Locate the cell with the specified text and output its [X, Y] center coordinate. 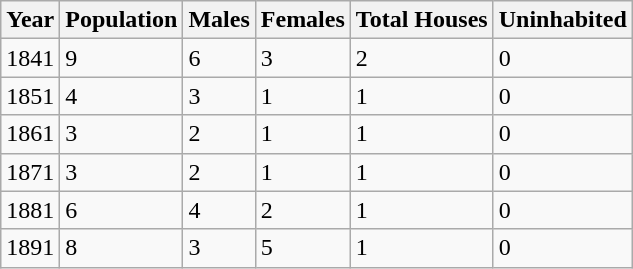
1861 [30, 134]
1851 [30, 96]
1871 [30, 172]
1841 [30, 58]
9 [122, 58]
1891 [30, 248]
Males [219, 20]
8 [122, 248]
1881 [30, 210]
Uninhabited [562, 20]
Females [302, 20]
Total Houses [422, 20]
Year [30, 20]
Population [122, 20]
5 [302, 248]
